Return the (X, Y) coordinate for the center point of the cell that contains the specified text.  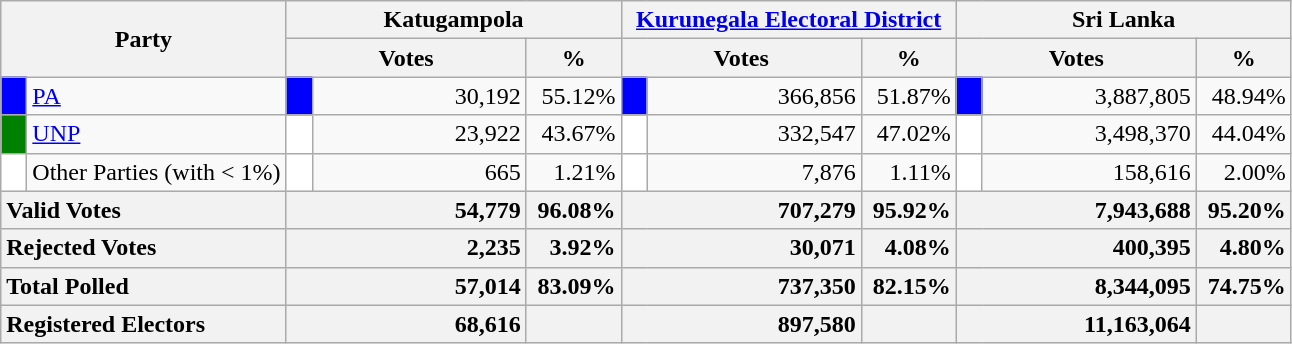
95.20% (1244, 210)
158,616 (1089, 172)
3.92% (574, 248)
95.92% (908, 210)
3,887,805 (1089, 96)
48.94% (1244, 96)
83.09% (574, 286)
737,350 (741, 286)
74.75% (1244, 286)
1.21% (574, 172)
43.67% (574, 134)
Sri Lanka (1124, 20)
Kurunegala Electoral District (788, 20)
Katugampola (454, 20)
2.00% (1244, 172)
11,163,064 (1076, 324)
7,876 (754, 172)
8,344,095 (1076, 286)
55.12% (574, 96)
2,235 (406, 248)
54,779 (406, 210)
UNP (156, 134)
Registered Electors (144, 324)
30,071 (741, 248)
23,922 (419, 134)
4.08% (908, 248)
400,395 (1076, 248)
897,580 (741, 324)
51.87% (908, 96)
PA (156, 96)
Valid Votes (144, 210)
Other Parties (with < 1%) (156, 172)
Rejected Votes (144, 248)
Party (144, 39)
332,547 (754, 134)
Total Polled (144, 286)
1.11% (908, 172)
68,616 (406, 324)
3,498,370 (1089, 134)
4.80% (1244, 248)
47.02% (908, 134)
7,943,688 (1076, 210)
707,279 (741, 210)
665 (419, 172)
366,856 (754, 96)
57,014 (406, 286)
82.15% (908, 286)
96.08% (574, 210)
30,192 (419, 96)
44.04% (1244, 134)
